Return the (X, Y) coordinate for the center point of the cell that contains the specified text.  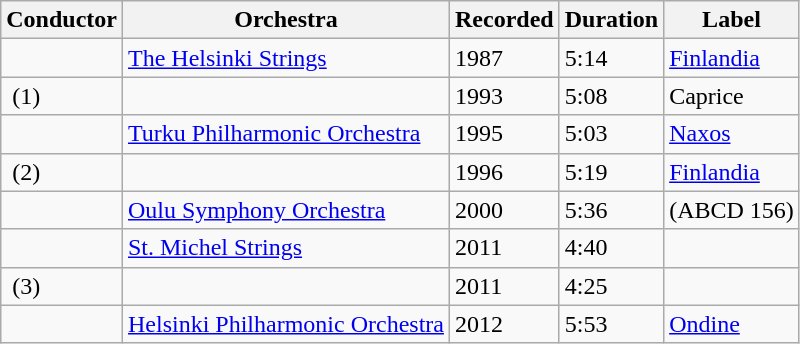
Duration (611, 20)
(3) (62, 286)
Label (732, 20)
Turku Philharmonic Orchestra (286, 134)
5:08 (611, 96)
Orchestra (286, 20)
Naxos (732, 134)
1995 (504, 134)
(ABCD 156) (732, 210)
Helsinki Philharmonic Orchestra (286, 324)
1987 (504, 58)
4:40 (611, 248)
Oulu Symphony Orchestra (286, 210)
(1) (62, 96)
St. Michel Strings (286, 248)
5:14 (611, 58)
Recorded (504, 20)
2000 (504, 210)
(2) (62, 172)
1993 (504, 96)
5:19 (611, 172)
4:25 (611, 286)
Conductor (62, 20)
Ondine (732, 324)
5:03 (611, 134)
1996 (504, 172)
2012 (504, 324)
The Helsinki Strings (286, 58)
Caprice (732, 96)
5:53 (611, 324)
5:36 (611, 210)
